Locate the cell with the specified text and output its (X, Y) center coordinate. 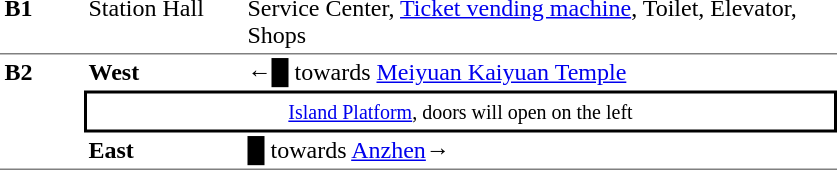
B2 (42, 112)
East (164, 151)
█ towards Anzhen→ (540, 151)
←█ towards Meiyuan Kaiyuan Temple (540, 72)
West (164, 72)
Island Platform, doors will open on the left (460, 111)
